Return (x, y) of the center of cell containing provided text 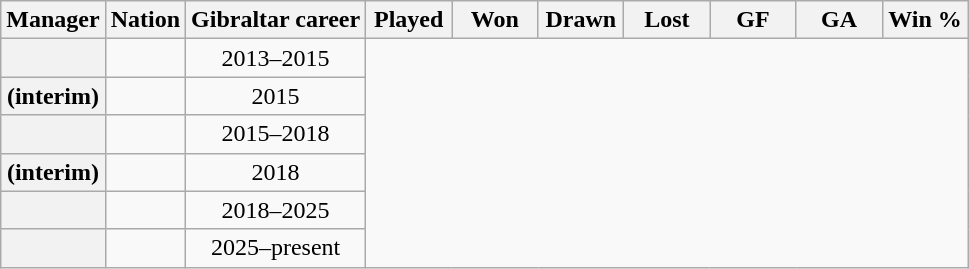
2018 (276, 172)
Drawn (581, 20)
Win % (925, 20)
2018–2025 (276, 210)
Nation (145, 20)
Played (409, 20)
GA (839, 20)
Manager (53, 20)
Won (495, 20)
2015 (276, 96)
Gibraltar career (276, 20)
2025–present (276, 248)
2015–2018 (276, 134)
GF (753, 20)
Lost (667, 20)
2013–2015 (276, 58)
